Pinpoint the cell where the given text exists, returning its (X, Y) midpoint coordinate. 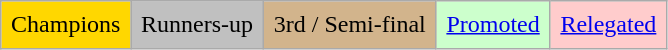
Promoted (493, 25)
Champions (66, 25)
3rd / Semi-final (350, 25)
Runners-up (198, 25)
Relegated (608, 25)
